Search for the cell housing the specified text and yield its (x, y) center coordinate. 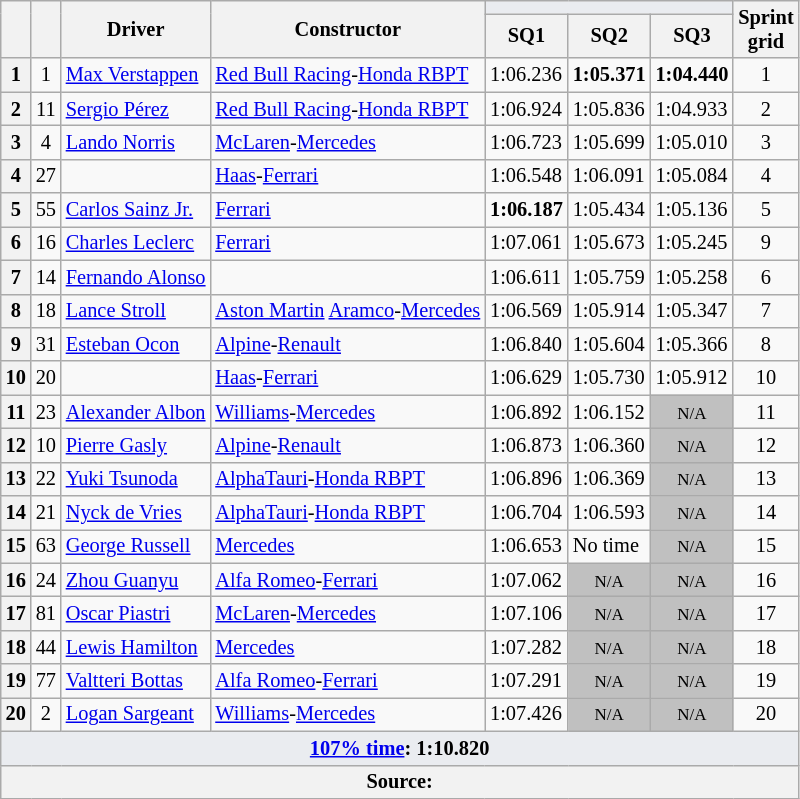
107% time: 1:10.820 (400, 748)
1:06.548 (526, 176)
Max Verstappen (136, 75)
1:05.673 (610, 243)
1:06.723 (526, 142)
SQ1 (526, 36)
1:06.653 (526, 546)
44 (46, 647)
1:06.611 (526, 277)
1:07.061 (526, 243)
Oscar Piastri (136, 613)
Aston Martin Aramco-Mercedes (348, 311)
Carlos Sainz Jr. (136, 210)
Yuki Tsunoda (136, 479)
81 (46, 613)
Constructor (348, 29)
1:05.699 (610, 142)
1:05.136 (692, 210)
Lance Stroll (136, 311)
Lewis Hamilton (136, 647)
1:06.091 (610, 176)
Pierre Gasly (136, 445)
Alexander Albon (136, 412)
Sergio Pérez (136, 109)
31 (46, 344)
1:06.873 (526, 445)
55 (46, 210)
1:07.062 (526, 580)
1:06.704 (526, 513)
22 (46, 479)
Zhou Guanyu (136, 580)
1:05.434 (610, 210)
1:06.896 (526, 479)
1:05.371 (610, 75)
63 (46, 546)
1:06.840 (526, 344)
Lando Norris (136, 142)
Driver (136, 29)
1:05.084 (692, 176)
1:05.347 (692, 311)
Source: (400, 782)
1:05.245 (692, 243)
1:06.369 (610, 479)
1:06.360 (610, 445)
George Russell (136, 546)
24 (46, 580)
1:05.836 (610, 109)
77 (46, 681)
1:04.440 (692, 75)
23 (46, 412)
1:06.924 (526, 109)
1:06.593 (610, 513)
1:05.010 (692, 142)
1:06.236 (526, 75)
1:05.914 (610, 311)
21 (46, 513)
1:07.426 (526, 714)
1:06.187 (526, 210)
Charles Leclerc (136, 243)
SQ2 (610, 36)
1:06.892 (526, 412)
Sprintgrid (766, 29)
27 (46, 176)
1:05.912 (692, 378)
SQ3 (692, 36)
1:05.759 (610, 277)
1:07.106 (526, 613)
1:05.604 (610, 344)
1:05.258 (692, 277)
Logan Sargeant (136, 714)
1:07.282 (526, 647)
1:06.629 (526, 378)
1:04.933 (692, 109)
1:05.366 (692, 344)
No time (610, 546)
Nyck de Vries (136, 513)
1:06.569 (526, 311)
1:05.730 (610, 378)
1:06.152 (610, 412)
1:07.291 (526, 681)
Valtteri Bottas (136, 681)
Fernando Alonso (136, 277)
Esteban Ocon (136, 344)
